Search for the cell housing the specified text and yield its (x, y) center coordinate. 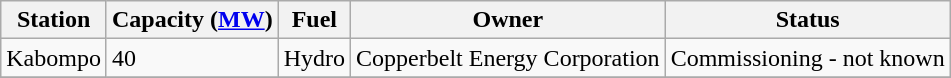
Status (808, 20)
Commissioning - not known (808, 58)
Owner (508, 20)
Hydro (314, 58)
Fuel (314, 20)
Kabompo (54, 58)
Copperbelt Energy Corporation (508, 58)
Station (54, 20)
Capacity (MW) (192, 20)
40 (192, 58)
